Return the [X, Y] coordinate for the center point of the cell that contains the specified text.  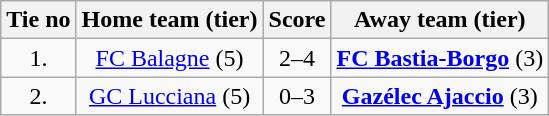
0–3 [297, 96]
Tie no [38, 20]
Score [297, 20]
Gazélec Ajaccio (3) [440, 96]
FC Balagne (5) [170, 58]
1. [38, 58]
Away team (tier) [440, 20]
2–4 [297, 58]
Home team (tier) [170, 20]
GC Lucciana (5) [170, 96]
2. [38, 96]
FC Bastia-Borgo (3) [440, 58]
